Determine the (x, y) coordinate at the center of the cell enclosing the given text.  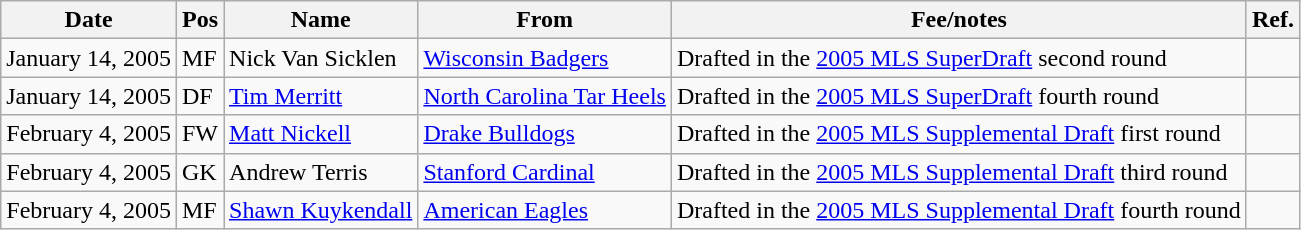
Name (321, 20)
Matt Nickell (321, 134)
Pos (200, 20)
Stanford Cardinal (545, 172)
Drafted in the 2005 MLS Supplemental Draft fourth round (958, 210)
FW (200, 134)
GK (200, 172)
Date (89, 20)
Nick Van Sicklen (321, 58)
Drafted in the 2005 MLS Supplemental Draft first round (958, 134)
Drake Bulldogs (545, 134)
Tim Merritt (321, 96)
From (545, 20)
Shawn Kuykendall (321, 210)
Drafted in the 2005 MLS SuperDraft fourth round (958, 96)
DF (200, 96)
North Carolina Tar Heels (545, 96)
Fee/notes (958, 20)
Wisconsin Badgers (545, 58)
American Eagles (545, 210)
Drafted in the 2005 MLS Supplemental Draft third round (958, 172)
Andrew Terris (321, 172)
Ref. (1272, 20)
Drafted in the 2005 MLS SuperDraft second round (958, 58)
